From the cell containing the given text, extract its center point as [x, y] coordinate. 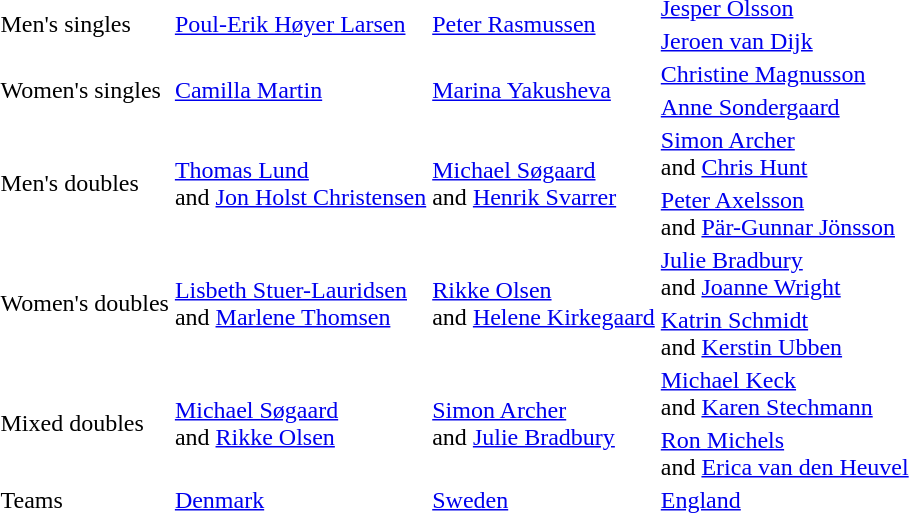
Thomas Lundand Jon Holst Christensen [300, 184]
Camilla Martin [300, 90]
Marina Yakusheva [544, 90]
Michael Søgaardand Henrik Svarrer [544, 184]
Lisbeth Stuer-Lauridsenand Marlene Thomsen [300, 304]
Simon Archerand Julie Bradbury [544, 424]
Michael Søgaardand Rikke Olsen [300, 424]
Rikke Olsenand Helene Kirkegaard [544, 304]
